Capture the cell that displays the provided text and extract its [x, y] central coordinate. 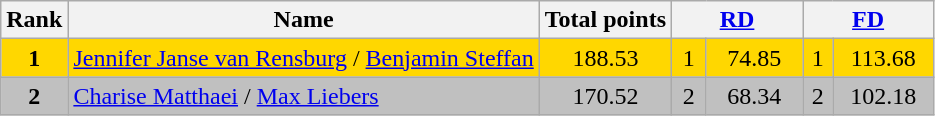
Total points [605, 20]
188.53 [605, 58]
FD [868, 20]
170.52 [605, 96]
RD [738, 20]
Rank [34, 20]
113.68 [884, 58]
102.18 [884, 96]
74.85 [754, 58]
Jennifer Janse van Rensburg / Benjamin Steffan [304, 58]
Charise Matthaei / Max Liebers [304, 96]
Name [304, 20]
68.34 [754, 96]
